Locate the cell with the specified text and output its (x, y) center coordinate. 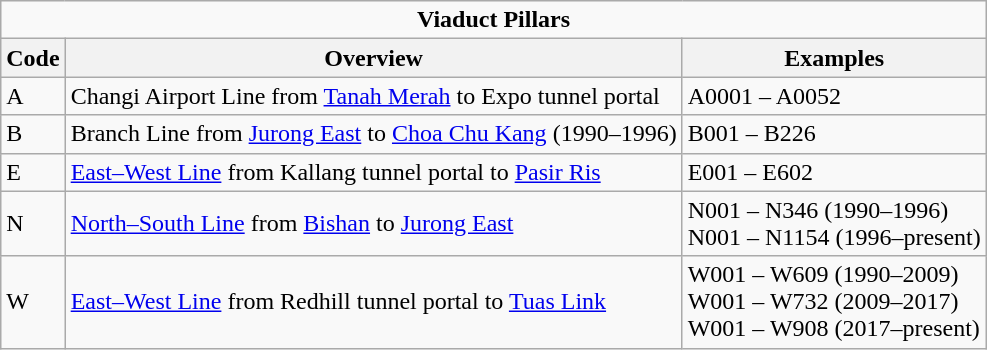
Code (33, 58)
Branch Line from Jurong East to Choa Chu Kang (1990–1996) (374, 134)
N (33, 224)
E001 – E602 (834, 172)
East–West Line from Redhill tunnel portal to Tuas Link (374, 302)
Viaduct Pillars (494, 20)
North–South Line from Bishan to Jurong East (374, 224)
Examples (834, 58)
B (33, 134)
E (33, 172)
A (33, 96)
B001 – B226 (834, 134)
N001 – N346 (1990–1996)N001 – N1154 (1996–present) (834, 224)
W (33, 302)
Overview (374, 58)
East–West Line from Kallang tunnel portal to Pasir Ris (374, 172)
W001 – W609 (1990–2009)W001 – W732 (2009–2017)W001 – W908 (2017–present) (834, 302)
A0001 – A0052 (834, 96)
Changi Airport Line from Tanah Merah to Expo tunnel portal (374, 96)
